Search for the cell housing the specified text and yield its [x, y] center coordinate. 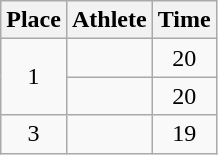
Place [34, 20]
Athlete [109, 20]
3 [34, 134]
19 [184, 134]
Time [184, 20]
1 [34, 77]
